Find where the given text appears and provide that cell's center as [X, Y] coordinate. 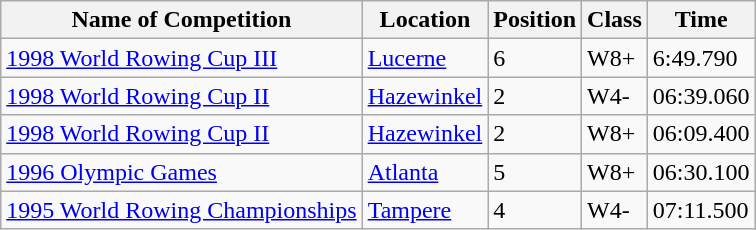
07:11.500 [701, 210]
Location [425, 20]
6 [535, 58]
06:39.060 [701, 96]
Atlanta [425, 172]
Tampere [425, 210]
1995 World Rowing Championships [182, 210]
06:09.400 [701, 134]
4 [535, 210]
Class [615, 20]
06:30.100 [701, 172]
Position [535, 20]
6:49.790 [701, 58]
5 [535, 172]
Time [701, 20]
1998 World Rowing Cup III [182, 58]
1996 Olympic Games [182, 172]
Lucerne [425, 58]
Name of Competition [182, 20]
